Provide the [X, Y] coordinate of the cell's center where the given text is located.  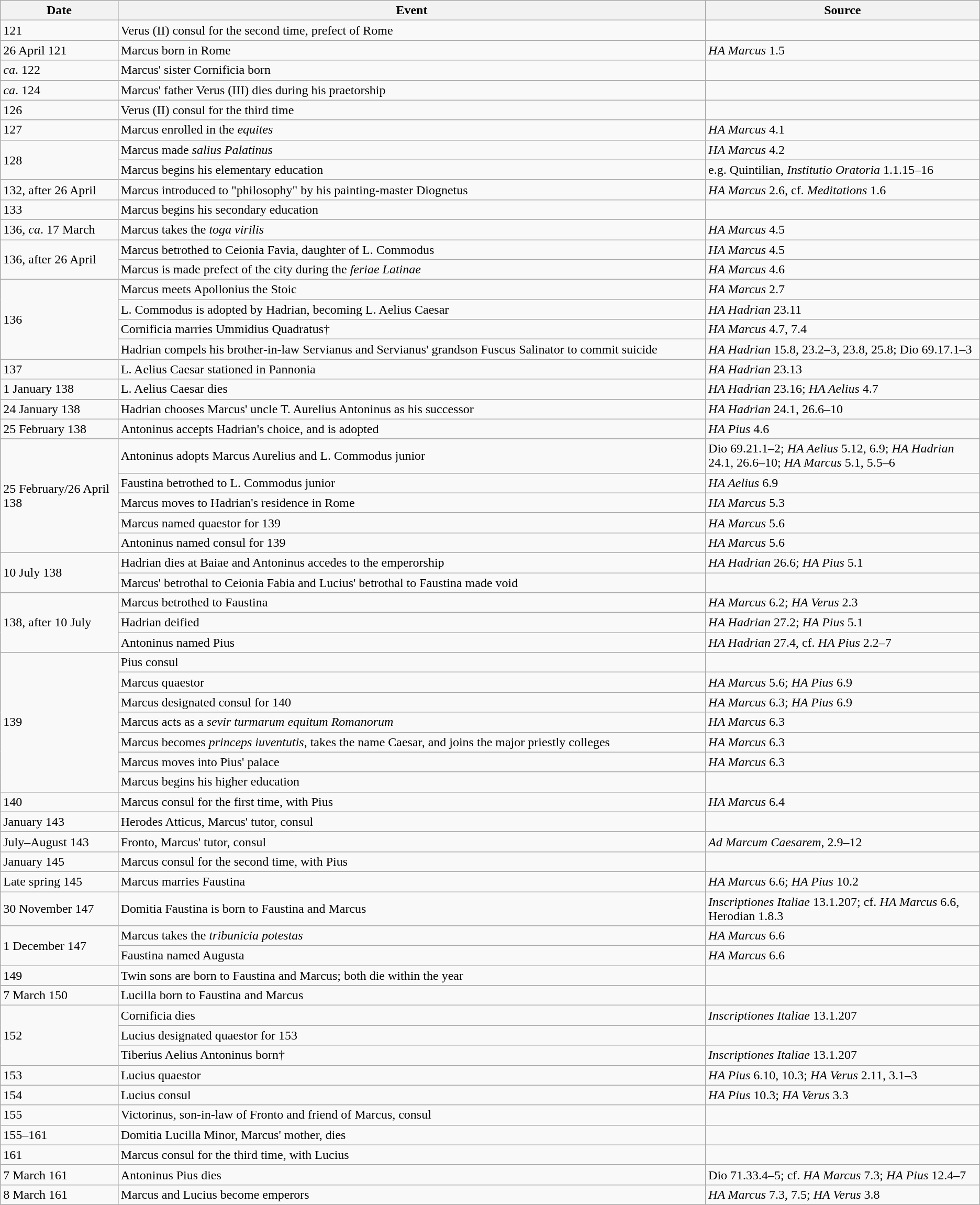
136 [59, 319]
HA Marcus 4.2 [843, 150]
Verus (II) consul for the third time [411, 110]
Marcus' sister Cornificia born [411, 70]
Faustina named Augusta [411, 956]
Event [411, 10]
Marcus betrothed to Faustina [411, 603]
HA Marcus 7.3, 7.5; HA Verus 3.8 [843, 1195]
7 March 150 [59, 996]
HA Marcus 6.3; HA Pius 6.9 [843, 702]
26 April 121 [59, 50]
HA Hadrian 27.4, cf. HA Pius 2.2–7 [843, 643]
132, after 26 April [59, 190]
Antoninus named consul for 139 [411, 543]
L. Commodus is adopted by Hadrian, becoming L. Aelius Caesar [411, 309]
Hadrian chooses Marcus' uncle T. Aurelius Antoninus as his successor [411, 409]
Marcus designated consul for 140 [411, 702]
Marcus moves to Hadrian's residence in Rome [411, 503]
HA Marcus 1.5 [843, 50]
Lucius consul [411, 1095]
Marcus becomes princeps iuventutis, takes the name Caesar, and joins the major priestly colleges [411, 742]
Marcus begins his elementary education [411, 170]
Marcus marries Faustina [411, 881]
Victorinus, son-in-law of Fronto and friend of Marcus, consul [411, 1115]
HA Pius 4.6 [843, 429]
Marcus begins his secondary education [411, 209]
25 February/26 April 138 [59, 495]
30 November 147 [59, 908]
Marcus' betrothal to Ceionia Fabia and Lucius' betrothal to Faustina made void [411, 583]
L. Aelius Caesar dies [411, 389]
Marcus made salius Palatinus [411, 150]
HA Marcus 4.6 [843, 270]
153 [59, 1075]
HA Hadrian 27.2; HA Pius 5.1 [843, 623]
e.g. Quintilian, Institutio Oratoria 1.1.15–16 [843, 170]
Marcus and Lucius become emperors [411, 1195]
Pius consul [411, 662]
138, after 10 July [59, 623]
Marcus consul for the first time, with Pius [411, 802]
January 145 [59, 861]
136, ca. 17 March [59, 229]
HA Marcus 6.2; HA Verus 2.3 [843, 603]
HA Hadrian 23.16; HA Aelius 4.7 [843, 389]
Marcus' father Verus (III) dies during his praetorship [411, 90]
Lucius quaestor [411, 1075]
HA Aelius 6.9 [843, 483]
Marcus introduced to "philosophy" by his painting-master Diognetus [411, 190]
HA Marcus 6.4 [843, 802]
10 July 138 [59, 572]
Marcus consul for the second time, with Pius [411, 861]
HA Marcus 6.6; HA Pius 10.2 [843, 881]
Cornificia dies [411, 1015]
1 January 138 [59, 389]
HA Hadrian 23.11 [843, 309]
155 [59, 1115]
HA Marcus 2.7 [843, 290]
Domitia Lucilla Minor, Marcus' mother, dies [411, 1135]
Ad Marcum Caesarem, 2.9–12 [843, 842]
Marcus moves into Pius' palace [411, 762]
Fronto, Marcus' tutor, consul [411, 842]
Dio 69.21.1–2; HA Aelius 5.12, 6.9; HA Hadrian 24.1, 26.6–10; HA Marcus 5.1, 5.5–6 [843, 456]
121 [59, 30]
Twin sons are born to Faustina and Marcus; both die within the year [411, 976]
137 [59, 369]
128 [59, 160]
Verus (II) consul for the second time, prefect of Rome [411, 30]
Tiberius Aelius Antoninus born† [411, 1055]
HA Marcus 2.6, cf. Meditations 1.6 [843, 190]
HA Marcus 4.1 [843, 130]
1 December 147 [59, 946]
Marcus takes the toga virilis [411, 229]
Lucius designated quaestor for 153 [411, 1035]
140 [59, 802]
Hadrian compels his brother-in-law Servianus and Servianus' grandson Fuscus Salinator to commit suicide [411, 349]
Hadrian deified [411, 623]
Inscriptiones Italiae 13.1.207; cf. HA Marcus 6.6, Herodian 1.8.3 [843, 908]
ca. 124 [59, 90]
January 143 [59, 822]
Antoninus adopts Marcus Aurelius and L. Commodus junior [411, 456]
Lucilla born to Faustina and Marcus [411, 996]
Marcus enrolled in the equites [411, 130]
24 January 138 [59, 409]
Marcus is made prefect of the city during the feriae Latinae [411, 270]
HA Marcus 5.3 [843, 503]
HA Hadrian 24.1, 26.6–10 [843, 409]
Source [843, 10]
139 [59, 722]
HA Hadrian 26.6; HA Pius 5.1 [843, 562]
149 [59, 976]
HA Hadrian 15.8, 23.2–3, 23.8, 25.8; Dio 69.17.1–3 [843, 349]
July–August 143 [59, 842]
8 March 161 [59, 1195]
161 [59, 1155]
Antoninus named Pius [411, 643]
Hadrian dies at Baiae and Antoninus accedes to the emperorship [411, 562]
Antoninus accepts Hadrian's choice, and is adopted [411, 429]
HA Pius 6.10, 10.3; HA Verus 2.11, 3.1–3 [843, 1075]
Marcus quaestor [411, 682]
136, after 26 April [59, 260]
133 [59, 209]
25 February 138 [59, 429]
HA Marcus 4.7, 7.4 [843, 329]
Marcus meets Apollonius the Stoic [411, 290]
Marcus acts as a sevir turmarum equitum Romanorum [411, 722]
HA Marcus 5.6; HA Pius 6.9 [843, 682]
ca. 122 [59, 70]
155–161 [59, 1135]
L. Aelius Caesar stationed in Pannonia [411, 369]
Marcus consul for the third time, with Lucius [411, 1155]
126 [59, 110]
Faustina betrothed to L. Commodus junior [411, 483]
127 [59, 130]
Marcus begins his higher education [411, 782]
Marcus born in Rome [411, 50]
Date [59, 10]
Marcus takes the tribunicia potestas [411, 936]
HA Pius 10.3; HA Verus 3.3 [843, 1095]
Antoninus Pius dies [411, 1175]
152 [59, 1035]
Cornificia marries Ummidius Quadratus† [411, 329]
HA Hadrian 23.13 [843, 369]
Domitia Faustina is born to Faustina and Marcus [411, 908]
154 [59, 1095]
Dio 71.33.4–5; cf. HA Marcus 7.3; HA Pius 12.4–7 [843, 1175]
7 March 161 [59, 1175]
Marcus betrothed to Ceionia Favia, daughter of L. Commodus [411, 250]
Herodes Atticus, Marcus' tutor, consul [411, 822]
Late spring 145 [59, 881]
Marcus named quaestor for 139 [411, 523]
